For the text-containing cell, return its midpoint in [x, y] coordinate format. 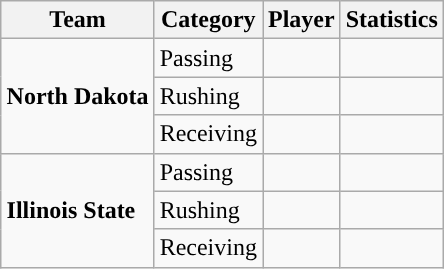
Illinois State [78, 210]
Category [208, 20]
Statistics [392, 20]
Player [301, 20]
North Dakota [78, 96]
Team [78, 20]
